Search for the cell housing the specified text and yield its (X, Y) center coordinate. 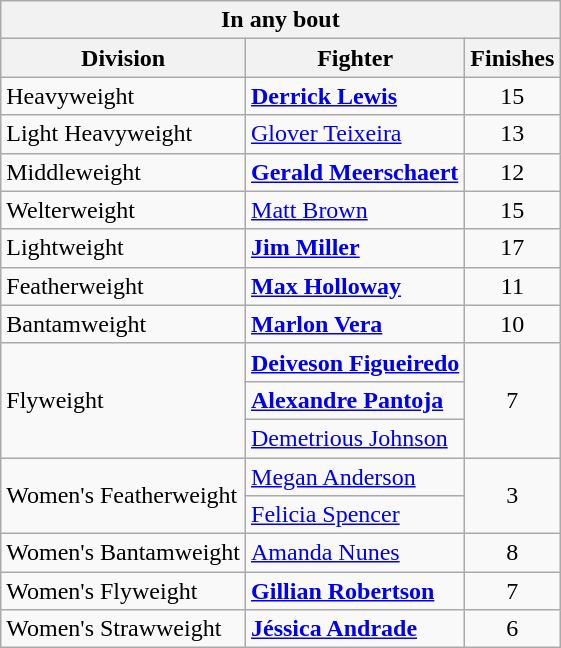
Demetrious Johnson (356, 438)
8 (512, 553)
11 (512, 286)
Matt Brown (356, 210)
13 (512, 134)
Welterweight (124, 210)
Marlon Vera (356, 324)
6 (512, 629)
Women's Bantamweight (124, 553)
Felicia Spencer (356, 515)
Jéssica Andrade (356, 629)
Max Holloway (356, 286)
Gillian Robertson (356, 591)
Alexandre Pantoja (356, 400)
Amanda Nunes (356, 553)
Women's Flyweight (124, 591)
In any bout (280, 20)
Featherweight (124, 286)
Middleweight (124, 172)
Heavyweight (124, 96)
Deiveson Figueiredo (356, 362)
Women's Strawweight (124, 629)
Division (124, 58)
Fighter (356, 58)
Derrick Lewis (356, 96)
Flyweight (124, 400)
17 (512, 248)
Megan Anderson (356, 477)
Bantamweight (124, 324)
3 (512, 496)
Women's Featherweight (124, 496)
Gerald Meerschaert (356, 172)
Jim Miller (356, 248)
Glover Teixeira (356, 134)
Light Heavyweight (124, 134)
12 (512, 172)
10 (512, 324)
Lightweight (124, 248)
Finishes (512, 58)
